Identify which cell holds the provided text, then report its (X, Y) central coordinate. 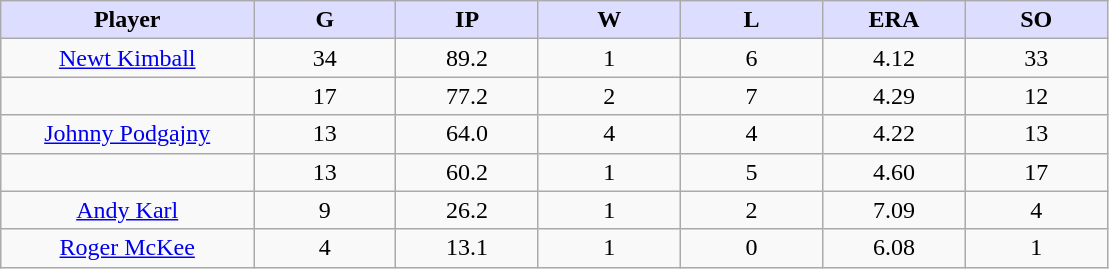
Player (128, 20)
12 (1036, 96)
SO (1036, 20)
ERA (894, 20)
L (751, 20)
0 (751, 248)
89.2 (467, 58)
64.0 (467, 134)
Roger McKee (128, 248)
34 (325, 58)
26.2 (467, 210)
Andy Karl (128, 210)
13.1 (467, 248)
4.60 (894, 172)
6.08 (894, 248)
9 (325, 210)
7.09 (894, 210)
4.29 (894, 96)
5 (751, 172)
4.12 (894, 58)
Newt Kimball (128, 58)
6 (751, 58)
33 (1036, 58)
4.22 (894, 134)
Johnny Podgajny (128, 134)
77.2 (467, 96)
7 (751, 96)
G (325, 20)
W (609, 20)
IP (467, 20)
60.2 (467, 172)
